Return (X, Y) of the center of cell containing provided text 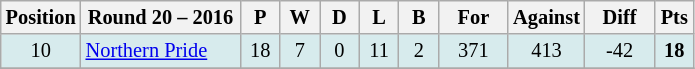
-42 (620, 51)
D (340, 17)
B (419, 17)
For (474, 17)
371 (474, 51)
7 (300, 51)
P (260, 17)
Against (546, 17)
11 (379, 51)
Position (41, 17)
10 (41, 51)
W (300, 17)
Northern Pride (161, 51)
413 (546, 51)
Diff (620, 17)
Round 20 – 2016 (161, 17)
0 (340, 51)
Pts (674, 17)
2 (419, 51)
L (379, 17)
